Scan for the cell matching the given text and deliver its [x, y] coordinate at center. 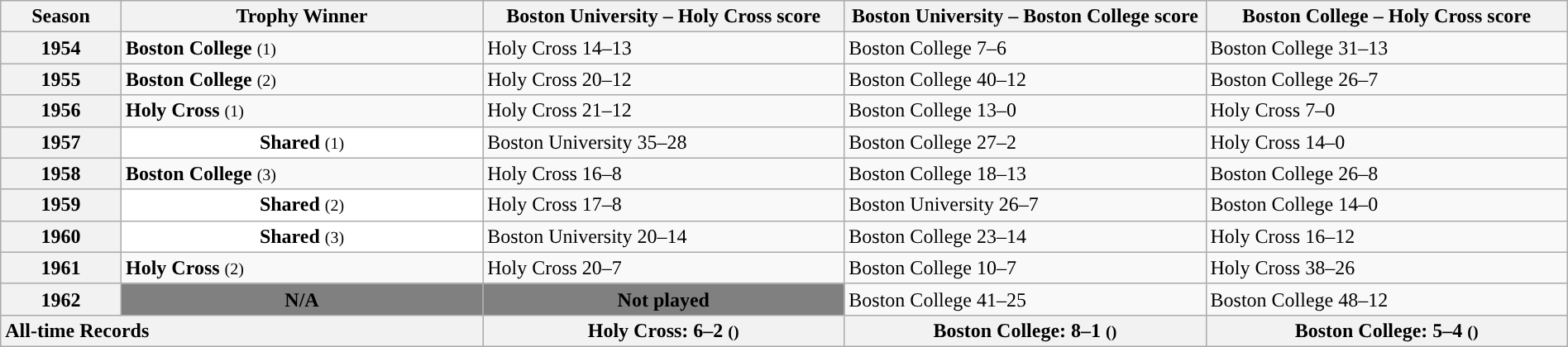
Shared (1) [301, 142]
Boston College: 8–1 () [1025, 330]
1961 [61, 268]
Boston College 13–0 [1025, 111]
1954 [61, 48]
Boston University – Boston College score [1025, 17]
Boston College 40–12 [1025, 79]
Holy Cross 16–8 [663, 173]
Holy Cross 17–8 [663, 205]
Trophy Winner [301, 17]
Shared (3) [301, 236]
Holy Cross 20–7 [663, 268]
Holy Cross 21–12 [663, 111]
Boston College 18–13 [1025, 173]
Boston College (3) [301, 173]
Boston University – Holy Cross score [663, 17]
Boston College 10–7 [1025, 268]
Boston College 26–8 [1386, 173]
Boston College 41–25 [1025, 299]
Holy Cross 7–0 [1386, 111]
Boston College – Holy Cross score [1386, 17]
Holy Cross 16–12 [1386, 236]
Boston College 14–0 [1386, 205]
Boston College (1) [301, 48]
1956 [61, 111]
Boston College 27–2 [1025, 142]
Holy Cross 38–26 [1386, 268]
Boston University 35–28 [663, 142]
Boston College 48–12 [1386, 299]
Shared (2) [301, 205]
1958 [61, 173]
Boston College: 5–4 () [1386, 330]
1955 [61, 79]
1959 [61, 205]
Boston College 31–13 [1386, 48]
All-time Records [241, 330]
Holy Cross 20–12 [663, 79]
N/A [301, 299]
Season [61, 17]
1962 [61, 299]
Boston College 26–7 [1386, 79]
1957 [61, 142]
Boston College (2) [301, 79]
Boston College 7–6 [1025, 48]
Boston College 23–14 [1025, 236]
1960 [61, 236]
Not played [663, 299]
Holy Cross (1) [301, 111]
Holy Cross 14–0 [1386, 142]
Boston University 20–14 [663, 236]
Boston University 26–7 [1025, 205]
Holy Cross 14–13 [663, 48]
Holy Cross (2) [301, 268]
Holy Cross: 6–2 () [663, 330]
